Search for the cell housing the specified text and yield its (x, y) center coordinate. 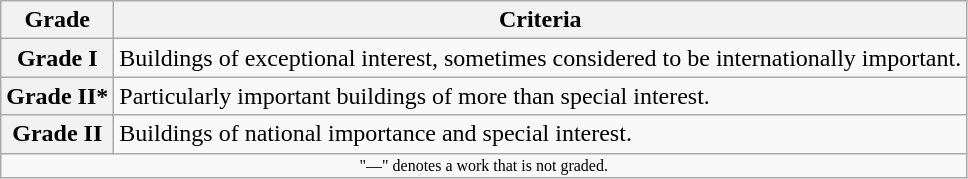
Grade I (58, 58)
Grade II* (58, 96)
Grade II (58, 134)
"—" denotes a work that is not graded. (484, 165)
Particularly important buildings of more than special interest. (540, 96)
Buildings of exceptional interest, sometimes considered to be internationally important. (540, 58)
Buildings of national importance and special interest. (540, 134)
Grade (58, 20)
Criteria (540, 20)
